Capture the cell that displays the provided text and extract its (x, y) central coordinate. 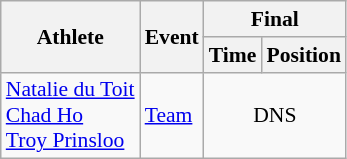
Event (172, 36)
Natalie du ToitChad HoTroy Prinsloo (70, 116)
Position (303, 55)
Athlete (70, 36)
DNS (275, 116)
Team (172, 116)
Time (233, 55)
Final (275, 19)
